From the cell containing the given text, extract its center point as [x, y] coordinate. 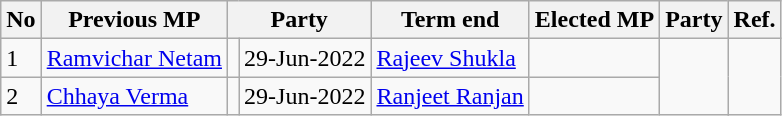
Term end [450, 20]
No [21, 20]
Ref. [754, 20]
Previous MP [134, 20]
Chhaya Verma [134, 96]
Ramvichar Netam [134, 58]
Ranjeet Ranjan [450, 96]
1 [21, 58]
2 [21, 96]
Elected MP [594, 20]
Rajeev Shukla [450, 58]
